Extract the [x, y] coordinate from the center of the cell holding the provided text.  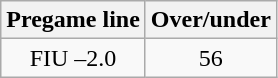
56 [210, 58]
Over/under [210, 20]
FIU –2.0 [74, 58]
Pregame line [74, 20]
